For the text-containing cell, return its midpoint in [X, Y] coordinate format. 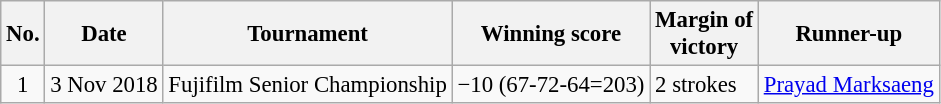
3 Nov 2018 [104, 85]
Prayad Marksaeng [848, 85]
Runner-up [848, 34]
−10 (67-72-64=203) [551, 85]
No. [23, 34]
Winning score [551, 34]
Margin ofvictory [704, 34]
Tournament [308, 34]
Date [104, 34]
1 [23, 85]
Fujifilm Senior Championship [308, 85]
2 strokes [704, 85]
